Scan for the cell matching the given text and deliver its (X, Y) coordinate at center. 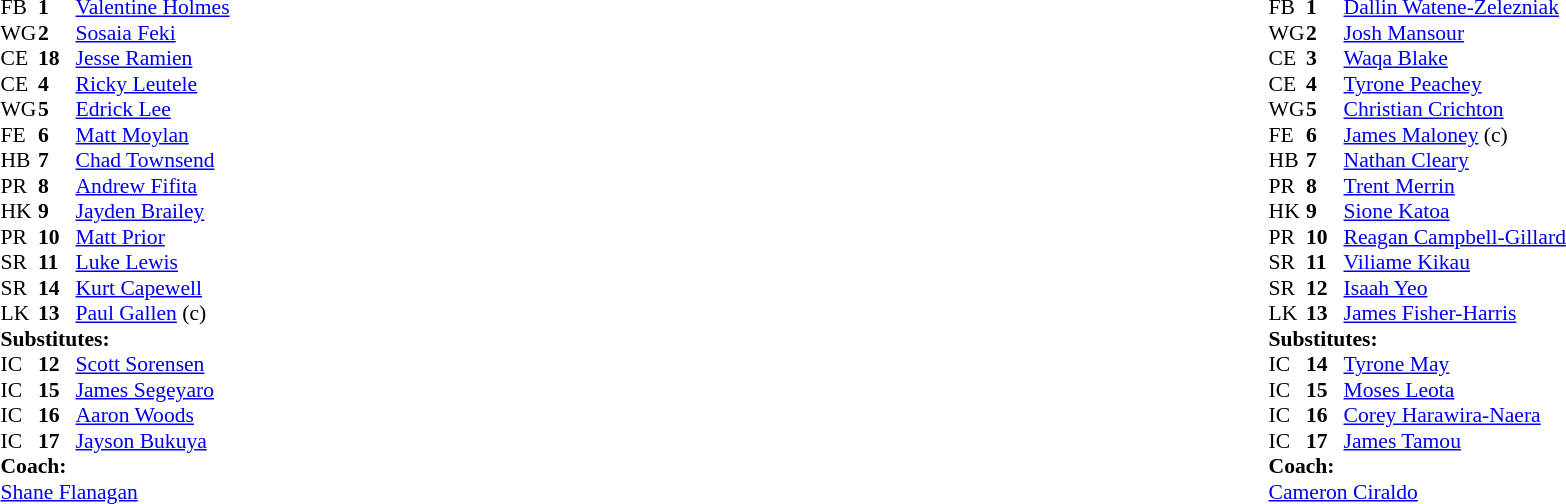
Kurt Capewell (153, 288)
Josh Mansour (1455, 33)
Isaah Yeo (1455, 288)
3 (1325, 59)
Matt Prior (153, 237)
Corey Harawira-Naera (1455, 415)
Nathan Cleary (1455, 161)
Trent Merrin (1455, 186)
Reagan Campbell-Gillard (1455, 237)
Andrew Fifita (153, 186)
Ricky Leutele (153, 84)
Matt Moylan (153, 135)
Tyrone May (1455, 365)
Luke Lewis (153, 263)
Chad Townsend (153, 161)
Tyrone Peachey (1455, 84)
Jesse Ramien (153, 59)
Moses Leota (1455, 390)
Jayden Brailey (153, 211)
Viliame Kikau (1455, 263)
Edrick Lee (153, 109)
Aaron Woods (153, 415)
James Tamou (1455, 441)
James Maloney (c) (1455, 135)
Sione Katoa (1455, 211)
Paul Gallen (c) (153, 313)
18 (57, 59)
Jayson Bukuya (153, 441)
Christian Crichton (1455, 109)
Scott Sorensen (153, 365)
Waqa Blake (1455, 59)
James Fisher-Harris (1455, 313)
Sosaia Feki (153, 33)
James Segeyaro (153, 390)
